From the cell containing the given text, extract its center point as (X, Y) coordinate. 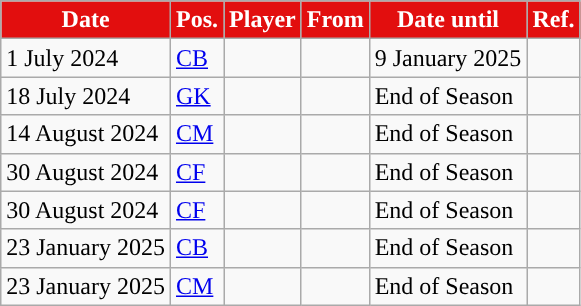
Player (263, 20)
From (335, 20)
14 August 2024 (86, 134)
Date (86, 20)
Ref. (554, 20)
GK (196, 96)
1 July 2024 (86, 58)
Date until (448, 20)
9 January 2025 (448, 58)
Pos. (196, 20)
18 July 2024 (86, 96)
